Scan for the cell matching the given text and deliver its [X, Y] coordinate at center. 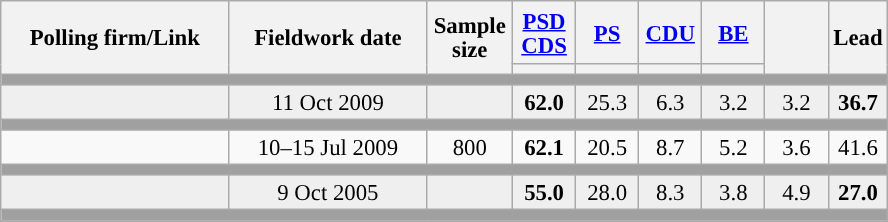
6.3 [670, 102]
800 [470, 148]
PSDCDS [544, 32]
8.7 [670, 148]
9 Oct 2005 [328, 194]
Fieldwork date [328, 38]
Sample size [470, 38]
25.3 [608, 102]
55.0 [544, 194]
41.6 [858, 148]
11 Oct 2009 [328, 102]
BE [734, 32]
36.7 [858, 102]
27.0 [858, 194]
4.9 [796, 194]
20.5 [608, 148]
62.0 [544, 102]
CDU [670, 32]
3.6 [796, 148]
5.2 [734, 148]
PS [608, 32]
62.1 [544, 148]
28.0 [608, 194]
Polling firm/Link [115, 38]
3.8 [734, 194]
Lead [858, 38]
10–15 Jul 2009 [328, 148]
8.3 [670, 194]
